Return the (X, Y) coordinate for the center point of the cell that contains the specified text.  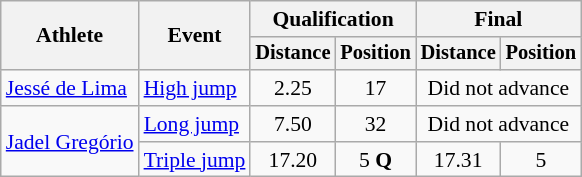
Event (195, 36)
High jump (195, 88)
7.50 (292, 124)
Jadel Gregório (70, 142)
17 (375, 88)
Qualification (332, 19)
Long jump (195, 124)
Jessé de Lima (70, 88)
Athlete (70, 36)
2.25 (292, 88)
32 (375, 124)
Final (498, 19)
